Provide the (x, y) coordinate of the cell's center where the given text is located.  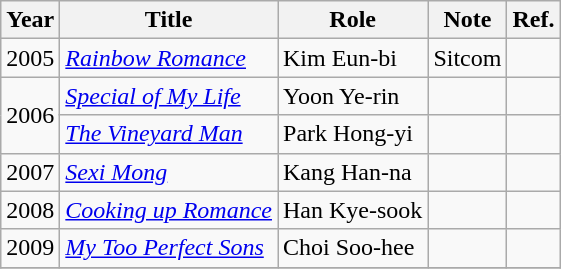
Year (30, 20)
2007 (30, 172)
Yoon Ye-rin (353, 96)
Kang Han-na (353, 172)
2006 (30, 115)
Park Hong-yi (353, 134)
2005 (30, 58)
Title (169, 20)
Special of My Life (169, 96)
Rainbow Romance (169, 58)
Note (468, 20)
Sexi Mong (169, 172)
Han Kye-sook (353, 210)
Sitcom (468, 58)
My Too Perfect Sons (169, 248)
Choi Soo-hee (353, 248)
Ref. (534, 20)
The Vineyard Man (169, 134)
Cooking up Romance (169, 210)
Kim Eun-bi (353, 58)
Role (353, 20)
2008 (30, 210)
2009 (30, 248)
